For the text-containing cell, return its midpoint in [X, Y] coordinate format. 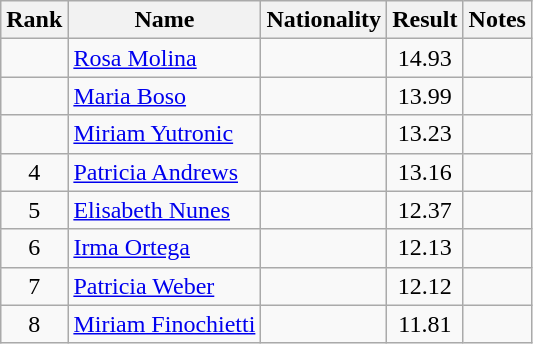
Patricia Weber [164, 286]
Miriam Yutronic [164, 134]
4 [34, 172]
6 [34, 248]
Irma Ortega [164, 248]
Patricia Andrews [164, 172]
Rosa Molina [164, 58]
14.93 [425, 58]
Notes [497, 20]
Miriam Finochietti [164, 324]
Elisabeth Nunes [164, 210]
13.23 [425, 134]
7 [34, 286]
13.16 [425, 172]
Rank [34, 20]
11.81 [425, 324]
12.13 [425, 248]
12.12 [425, 286]
5 [34, 210]
8 [34, 324]
Maria Boso [164, 96]
13.99 [425, 96]
12.37 [425, 210]
Nationality [324, 20]
Result [425, 20]
Name [164, 20]
